From the cell containing the given text, extract its center point as [X, Y] coordinate. 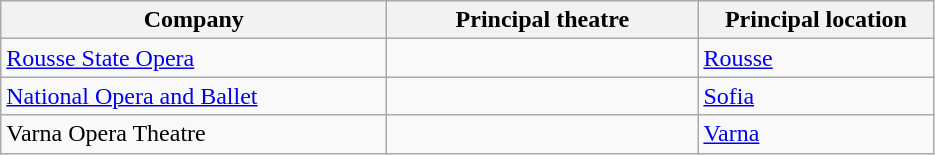
Rousse State Opera [194, 58]
Varna [816, 134]
National Opera and Ballet [194, 96]
Sofia [816, 96]
Varna Opera Theatre [194, 134]
Rousse [816, 58]
Principal theatre [542, 20]
Company [194, 20]
Principal location [816, 20]
